Output the (x, y) coordinate of the center of the cell containing the given text.  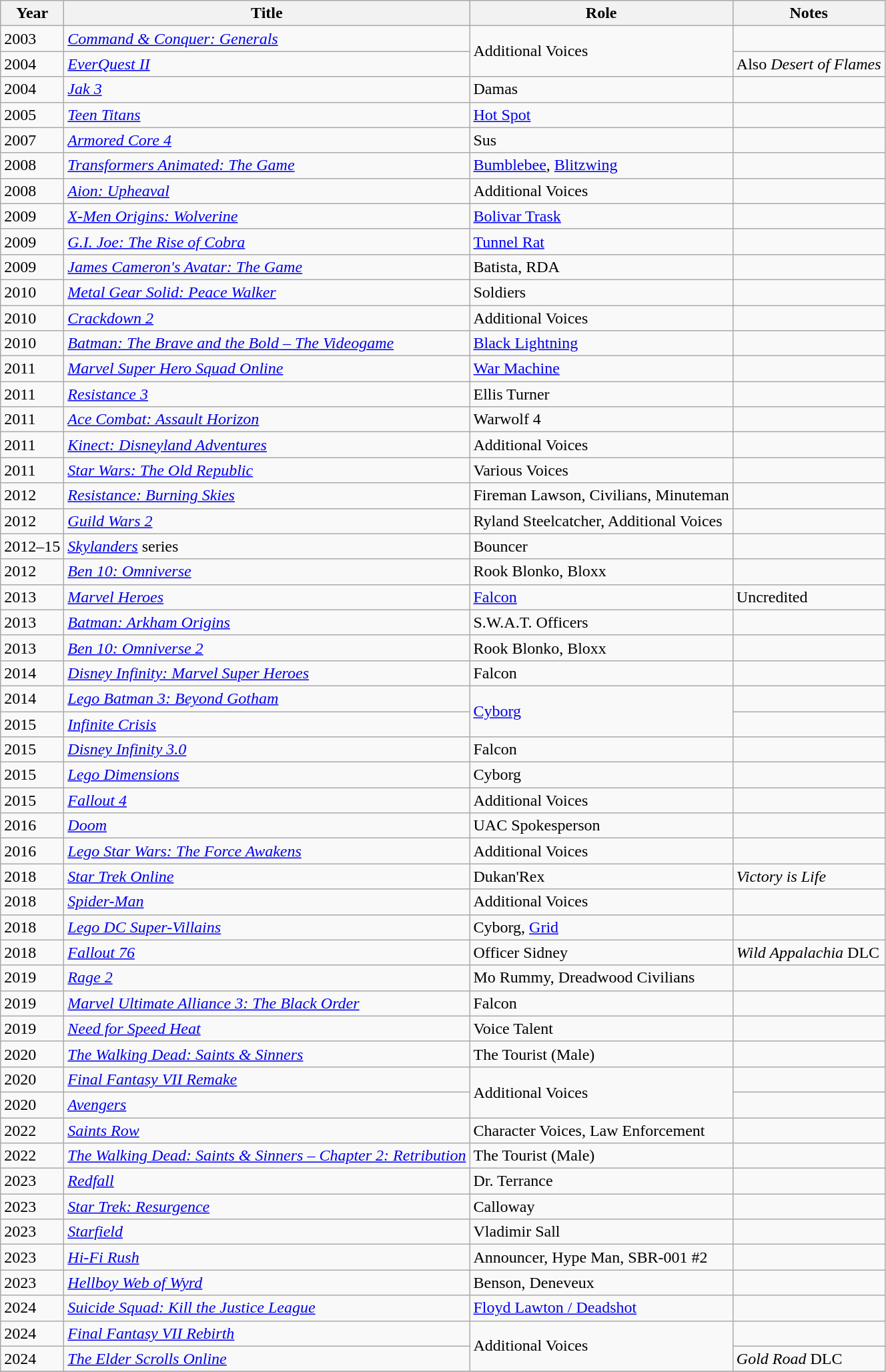
Teen Titans (267, 115)
Marvel Ultimate Alliance 3: The Black Order (267, 1003)
EverQuest II (267, 64)
Command & Conquer: Generals (267, 39)
Hellboy Web of Wyrd (267, 1283)
The Walking Dead: Saints & Sinners (267, 1054)
Bolivar Trask (601, 216)
Bumblebee, Blitzwing (601, 165)
Damas (601, 89)
Disney Infinity 3.0 (267, 750)
Hot Spot (601, 115)
Hi-Fi Rush (267, 1257)
Aion: Upheaval (267, 191)
Sus (601, 140)
Star Wars: The Old Republic (267, 470)
Benson, Deneveux (601, 1283)
Disney Infinity: Marvel Super Heroes (267, 673)
The Elder Scrolls Online (267, 1359)
Title (267, 13)
Year (32, 13)
Officer Sidney (601, 952)
Need for Speed Heat (267, 1028)
Announcer, Hype Man, SBR-001 #2 (601, 1257)
Ben 10: Omniverse (267, 572)
2007 (32, 140)
Black Lightning (601, 344)
Skylanders series (267, 546)
Transformers Animated: The Game (267, 165)
Star Trek Online (267, 876)
Batman: Arkham Origins (267, 622)
Floyd Lawton / Deadshot (601, 1308)
2005 (32, 115)
Resistance: Burning Skies (267, 496)
Warwolf 4 (601, 420)
Batista, RDA (601, 267)
Marvel Heroes (267, 597)
Crackdown 2 (267, 318)
Ryland Steelcatcher, Additional Voices (601, 521)
Wild Appalachia DLC (809, 952)
Role (601, 13)
Various Voices (601, 470)
Fallout 4 (267, 800)
Gold Road DLC (809, 1359)
Batman: The Brave and the Bold – The Videogame (267, 344)
Vladimir Sall (601, 1232)
Dr. Terrance (601, 1181)
Also Desert of Flames (809, 64)
Saints Row (267, 1131)
Ben 10: Omniverse 2 (267, 648)
Star Trek: Resurgence (267, 1207)
Final Fantasy VII Remake (267, 1079)
Kinect: Disneyland Adventures (267, 445)
Character Voices, Law Enforcement (601, 1131)
Cyborg, Grid (601, 927)
Tunnel Rat (601, 241)
X-Men Origins: Wolverine (267, 216)
Redfall (267, 1181)
Spider-Man (267, 902)
Marvel Super Hero Squad Online (267, 369)
War Machine (601, 369)
2012–15 (32, 546)
Suicide Squad: Kill the Justice League (267, 1308)
Fireman Lawson, Civilians, Minuteman (601, 496)
Guild Wars 2 (267, 521)
The Walking Dead: Saints & Sinners – Chapter 2: Retribution (267, 1156)
Ellis Turner (601, 394)
Uncredited (809, 597)
UAC Spokesperson (601, 826)
Lego Star Wars: The Force Awakens (267, 851)
S.W.A.T. Officers (601, 622)
Resistance 3 (267, 394)
Lego Batman 3: Beyond Gotham (267, 698)
James Cameron's Avatar: The Game (267, 267)
Final Fantasy VII Rebirth (267, 1333)
G.I. Joe: The Rise of Cobra (267, 241)
2003 (32, 39)
Notes (809, 13)
Avengers (267, 1105)
Calloway (601, 1207)
Doom (267, 826)
Jak 3 (267, 89)
Lego Dimensions (267, 775)
Ace Combat: Assault Horizon (267, 420)
Starfield (267, 1232)
Rage 2 (267, 978)
Bouncer (601, 546)
Soldiers (601, 292)
Armored Core 4 (267, 140)
Dukan'Rex (601, 876)
Victory is Life (809, 876)
Lego DC Super-Villains (267, 927)
Mo Rummy, Dreadwood Civilians (601, 978)
Fallout 76 (267, 952)
Infinite Crisis (267, 724)
Metal Gear Solid: Peace Walker (267, 292)
Voice Talent (601, 1028)
